Return the (x, y) coordinate for the center point of the cell that contains the specified text.  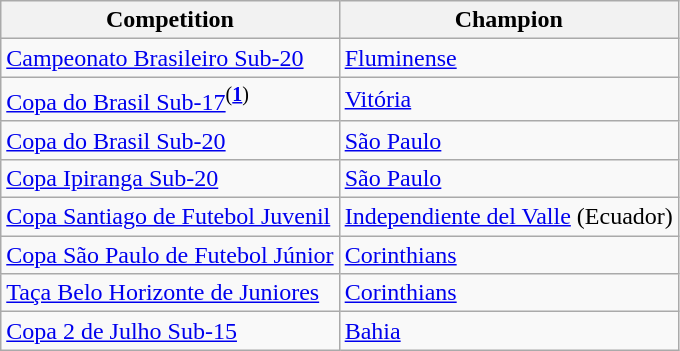
Copa do Brasil Sub-20 (170, 140)
Fluminense (508, 58)
Copa São Paulo de Futebol Júnior (170, 255)
Campeonato Brasileiro Sub-20 (170, 58)
Taça Belo Horizonte de Juniores (170, 293)
Copa Ipiranga Sub-20 (170, 178)
Champion (508, 20)
Bahia (508, 331)
Independiente del Valle (Ecuador) (508, 217)
Competition (170, 20)
Vitória (508, 100)
Copa do Brasil Sub-17(1) (170, 100)
Copa Santiago de Futebol Juvenil (170, 217)
Copa 2 de Julho Sub-15 (170, 331)
